From the cell containing the given text, extract its center point as [x, y] coordinate. 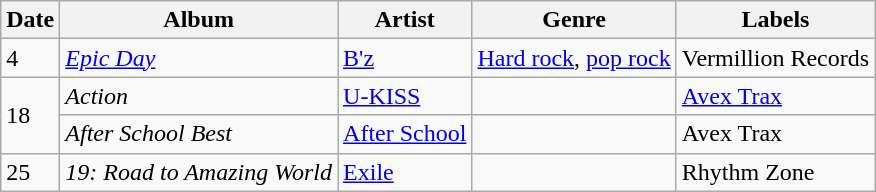
Rhythm Zone [775, 172]
4 [30, 58]
After School [405, 134]
Genre [574, 20]
U-KISS [405, 96]
Labels [775, 20]
19: Road to Amazing World [199, 172]
Album [199, 20]
Exile [405, 172]
Date [30, 20]
Action [199, 96]
Vermillion Records [775, 58]
18 [30, 115]
25 [30, 172]
B'z [405, 58]
Hard rock, pop rock [574, 58]
After School Best [199, 134]
Artist [405, 20]
Epic Day [199, 58]
